Output the [x, y] coordinate of the center of the cell containing the given text.  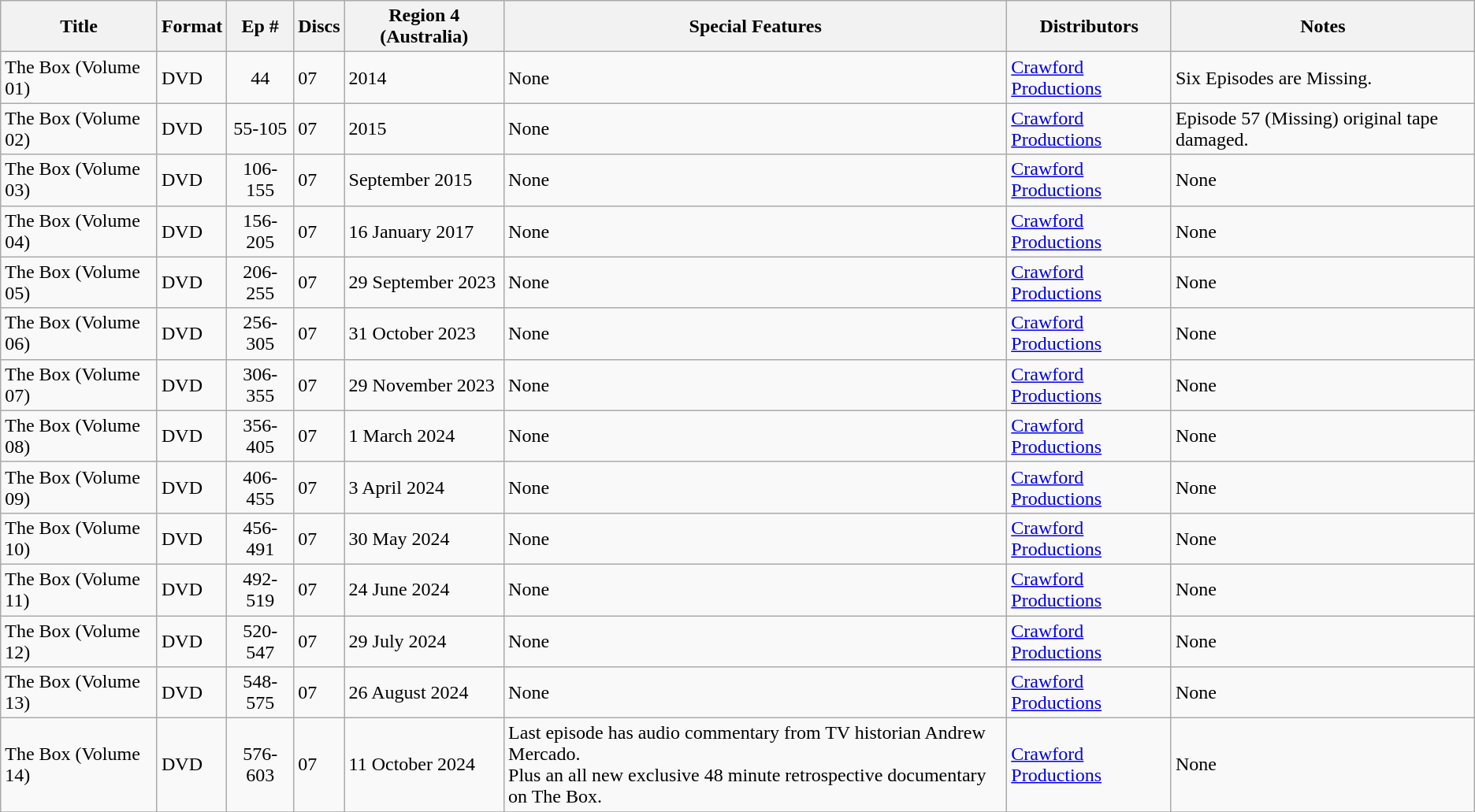
The Box (Volume 08) [79, 436]
29 July 2024 [424, 641]
The Box (Volume 04) [79, 232]
Notes [1322, 27]
16 January 2017 [424, 232]
356-405 [260, 436]
The Box (Volume 10) [79, 539]
The Box (Volume 11) [79, 589]
156-205 [260, 232]
September 2015 [424, 180]
26 August 2024 [424, 693]
Episode 57 (Missing) original tape damaged. [1322, 129]
Six Episodes are Missing. [1322, 77]
Last episode has audio commentary from TV historian Andrew Mercado.Plus an all new exclusive 48 minute retrospective documentary on The Box. [756, 766]
548-575 [260, 693]
Title [79, 27]
30 May 2024 [424, 539]
The Box (Volume 01) [79, 77]
576-603 [260, 766]
206-255 [260, 282]
106-155 [260, 180]
Format [191, 27]
The Box (Volume 13) [79, 693]
44 [260, 77]
31 October 2023 [424, 334]
492-519 [260, 589]
3 April 2024 [424, 487]
The Box (Volume 14) [79, 766]
2015 [424, 129]
Ep # [260, 27]
The Box (Volume 09) [79, 487]
The Box (Volume 05) [79, 282]
The Box (Volume 02) [79, 129]
406-455 [260, 487]
29 November 2023 [424, 384]
29 September 2023 [424, 282]
The Box (Volume 06) [79, 334]
11 October 2024 [424, 766]
256-305 [260, 334]
55-105 [260, 129]
520-547 [260, 641]
The Box (Volume 07) [79, 384]
456-491 [260, 539]
2014 [424, 77]
The Box (Volume 12) [79, 641]
Region 4 (Australia) [424, 27]
Special Features [756, 27]
306-355 [260, 384]
The Box (Volume 03) [79, 180]
1 March 2024 [424, 436]
Discs [319, 27]
Distributors [1089, 27]
24 June 2024 [424, 589]
